Return (x, y) of the center of cell containing provided text 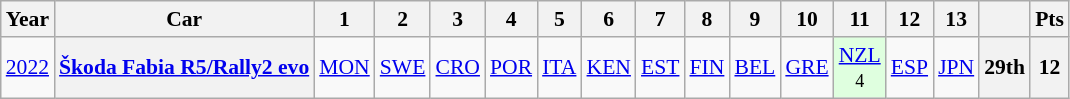
CRO (458, 68)
BEL (754, 68)
ESP (910, 68)
5 (559, 19)
29th (1004, 68)
Car (184, 19)
13 (956, 19)
NZL4 (860, 68)
Pts (1050, 19)
SWE (403, 68)
2 (403, 19)
4 (511, 19)
GRE (806, 68)
2022 (28, 68)
3 (458, 19)
JPN (956, 68)
6 (608, 19)
FIN (706, 68)
8 (706, 19)
EST (660, 68)
9 (754, 19)
1 (344, 19)
Škoda Fabia R5/Rally2 evo (184, 68)
POR (511, 68)
Year (28, 19)
MON (344, 68)
7 (660, 19)
10 (806, 19)
KEN (608, 68)
11 (860, 19)
ITA (559, 68)
